Extract the (x, y) coordinate from the center of the cell holding the provided text.  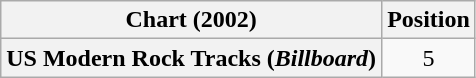
5 (429, 58)
Chart (2002) (192, 20)
US Modern Rock Tracks (Billboard) (192, 58)
Position (429, 20)
